For the text-containing cell, return its midpoint in [x, y] coordinate format. 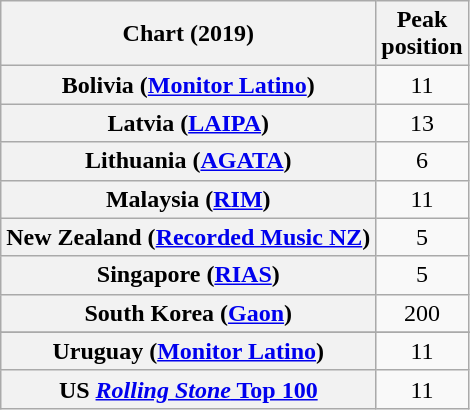
Malaysia (RIM) [188, 199]
Bolivia (Monitor Latino) [188, 85]
Latvia (LAIPA) [188, 123]
Singapore (RIAS) [188, 275]
New Zealand (Recorded Music NZ) [188, 237]
200 [422, 313]
US Rolling Stone Top 100 [188, 389]
6 [422, 161]
Lithuania (AGATA) [188, 161]
South Korea (Gaon) [188, 313]
13 [422, 123]
Peakposition [422, 34]
Uruguay (Monitor Latino) [188, 351]
Chart (2019) [188, 34]
